Determine the (x, y) coordinate at the center of the cell enclosing the given text.  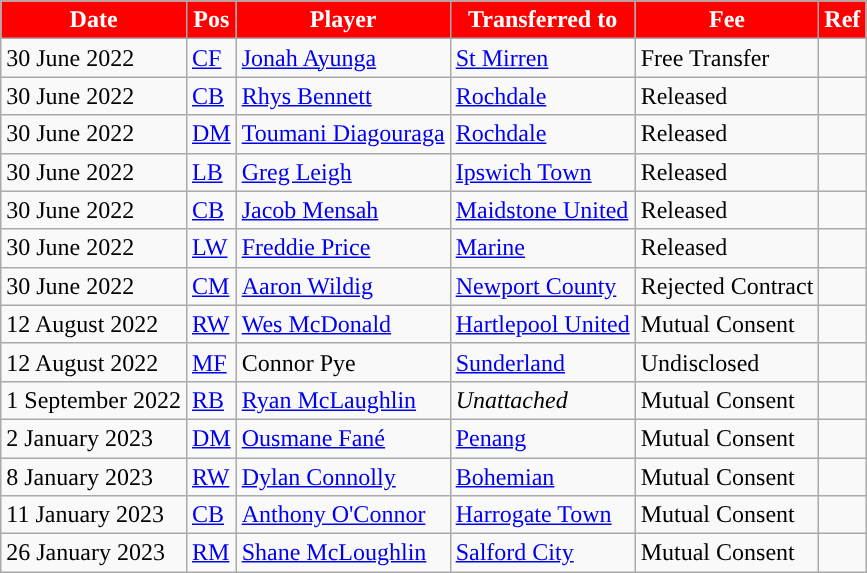
RB (211, 400)
Rejected Contract (727, 286)
Fee (727, 20)
Penang (542, 438)
Ipswich Town (542, 172)
Pos (211, 20)
Dylan Connolly (343, 477)
1 September 2022 (94, 400)
Unattached (542, 400)
26 January 2023 (94, 553)
RM (211, 553)
Ref (842, 20)
Marine (542, 248)
St Mirren (542, 58)
Greg Leigh (343, 172)
Connor Pye (343, 362)
Toumani Diagouraga (343, 134)
Player (343, 20)
8 January 2023 (94, 477)
Shane McLoughlin (343, 553)
Bohemian (542, 477)
Sunderland (542, 362)
Aaron Wildig (343, 286)
Ousmane Fané (343, 438)
Date (94, 20)
Jonah Ayunga (343, 58)
Undisclosed (727, 362)
Jacob Mensah (343, 210)
Ryan McLaughlin (343, 400)
LW (211, 248)
2 January 2023 (94, 438)
LB (211, 172)
Freddie Price (343, 248)
Wes McDonald (343, 324)
Transferred to (542, 20)
Free Transfer (727, 58)
Salford City (542, 553)
11 January 2023 (94, 515)
Newport County (542, 286)
Anthony O'Connor (343, 515)
CF (211, 58)
MF (211, 362)
Hartlepool United (542, 324)
Rhys Bennett (343, 96)
Maidstone United (542, 210)
Harrogate Town (542, 515)
CM (211, 286)
